Provide the (x, y) coordinate of the cell's center where the given text is located.  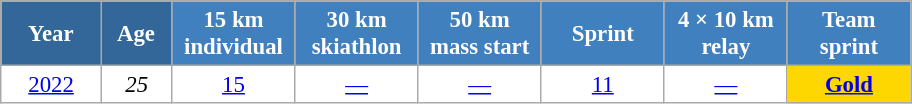
2022 (52, 85)
Sprint (602, 34)
30 km skiathlon (356, 34)
11 (602, 85)
15 km individual (234, 34)
25 (136, 85)
15 (234, 85)
Year (52, 34)
50 km mass start (480, 34)
Team sprint (848, 34)
Gold (848, 85)
4 × 10 km relay (726, 34)
Age (136, 34)
